Find where the given text appears and provide that cell's center as (X, Y) coordinate. 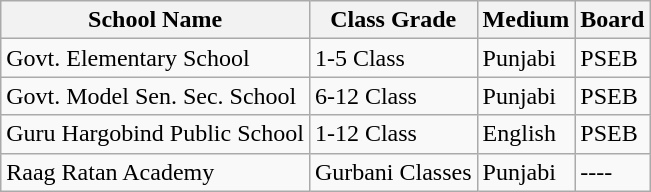
Board (612, 20)
Govt. Elementary School (156, 58)
Gurbani Classes (393, 172)
---- (612, 172)
6-12 Class (393, 96)
Guru Hargobind Public School (156, 134)
Govt. Model Sen. Sec. School (156, 96)
1-5 Class (393, 58)
Class Grade (393, 20)
Medium (526, 20)
Raag Ratan Academy (156, 172)
1-12 Class (393, 134)
School Name (156, 20)
English (526, 134)
